Pinpoint the cell where the given text exists, returning its (X, Y) midpoint coordinate. 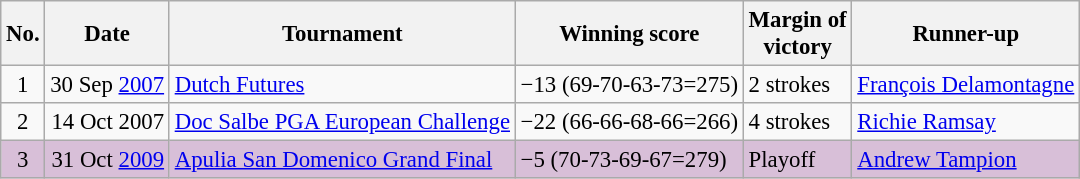
30 Sep 2007 (107, 85)
Apulia San Domenico Grand Final (342, 160)
−13 (69-70-63-73=275) (629, 85)
Margin ofvictory (798, 34)
Richie Ramsay (966, 122)
No. (23, 34)
Winning score (629, 34)
Andrew Tampion (966, 160)
2 strokes (798, 85)
Doc Salbe PGA European Challenge (342, 122)
−22 (66-66-68-66=266) (629, 122)
Dutch Futures (342, 85)
31 Oct 2009 (107, 160)
−5 (70-73-69-67=279) (629, 160)
2 (23, 122)
1 (23, 85)
Runner-up (966, 34)
Playoff (798, 160)
Tournament (342, 34)
4 strokes (798, 122)
3 (23, 160)
François Delamontagne (966, 85)
Date (107, 34)
14 Oct 2007 (107, 122)
